Output the (X, Y) coordinate of the center of the cell containing the given text.  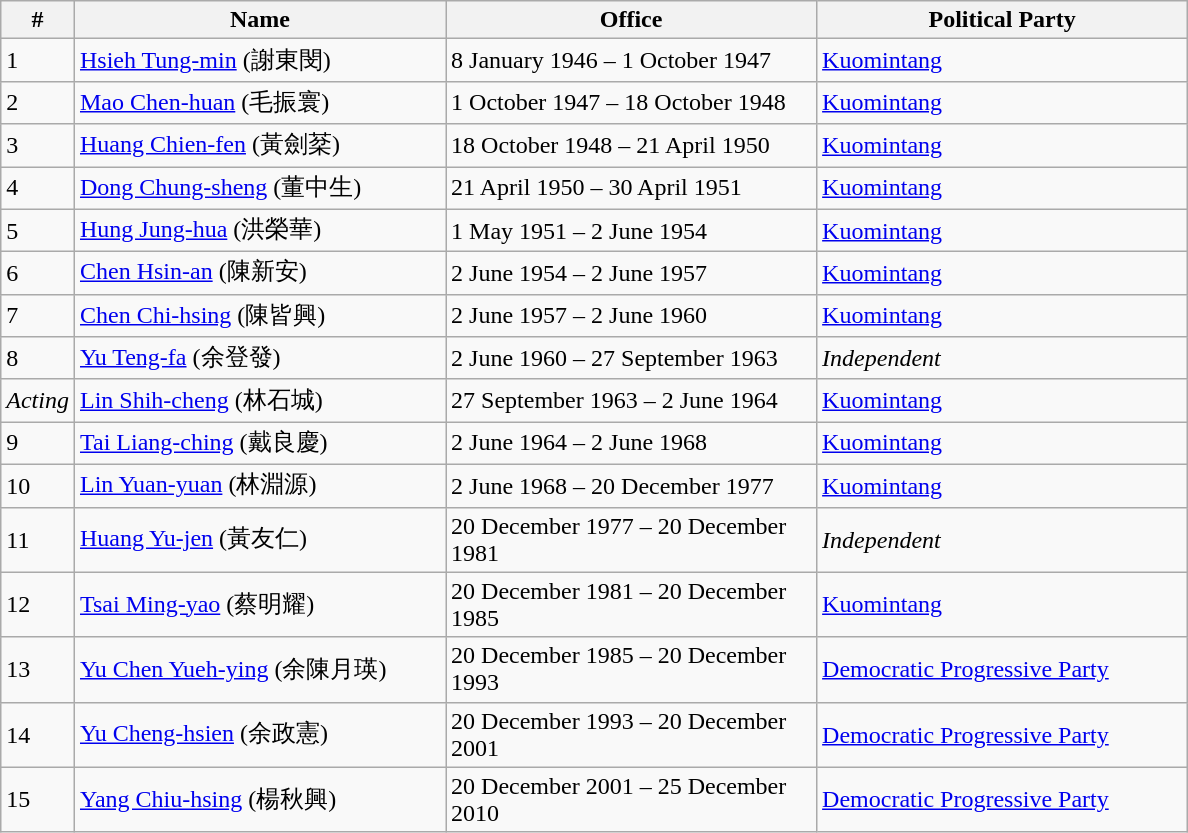
12 (38, 604)
Chen Chi-hsing (陳皆興) (260, 316)
5 (38, 230)
8 January 1946 – 1 October 1947 (632, 60)
8 (38, 358)
2 June 1957 – 2 June 1960 (632, 316)
3 (38, 146)
20 December 1993 – 20 December 2001 (632, 734)
20 December 2001 – 25 December 2010 (632, 800)
Hung Jung-hua (洪榮華) (260, 230)
Yu Cheng-hsien (余政憲) (260, 734)
11 (38, 540)
# (38, 20)
20 December 1985 – 20 December 1993 (632, 670)
9 (38, 444)
1 (38, 60)
2 June 1968 – 20 December 1977 (632, 486)
Chen Hsin-an (陳新安) (260, 274)
Tai Liang-ching (戴良慶) (260, 444)
7 (38, 316)
Acting (38, 400)
Yu Teng-fa (余登發) (260, 358)
Lin Shih-cheng (林石城) (260, 400)
20 December 1981 – 20 December 1985 (632, 604)
18 October 1948 – 21 April 1950 (632, 146)
15 (38, 800)
Huang Yu-jen (黃友仁) (260, 540)
Tsai Ming-yao (蔡明耀) (260, 604)
Yu Chen Yueh-ying (余陳月瑛) (260, 670)
Political Party (1002, 20)
2 June 1960 – 27 September 1963 (632, 358)
1 May 1951 – 2 June 1954 (632, 230)
Lin Yuan-yuan (林淵源) (260, 486)
Huang Chien-fen (黃劍棻) (260, 146)
2 (38, 102)
Yang Chiu-hsing (楊秋興) (260, 800)
1 October 1947 – 18 October 1948 (632, 102)
2 June 1964 – 2 June 1968 (632, 444)
21 April 1950 – 30 April 1951 (632, 188)
Dong Chung-sheng (董中生) (260, 188)
20 December 1977 – 20 December 1981 (632, 540)
Mao Chen-huan (毛振寰) (260, 102)
2 June 1954 – 2 June 1957 (632, 274)
Name (260, 20)
10 (38, 486)
Hsieh Tung-min (謝東閔) (260, 60)
4 (38, 188)
27 September 1963 – 2 June 1964 (632, 400)
Office (632, 20)
6 (38, 274)
14 (38, 734)
13 (38, 670)
